Determine the (X, Y) coordinate at the center of the cell enclosing the given text.  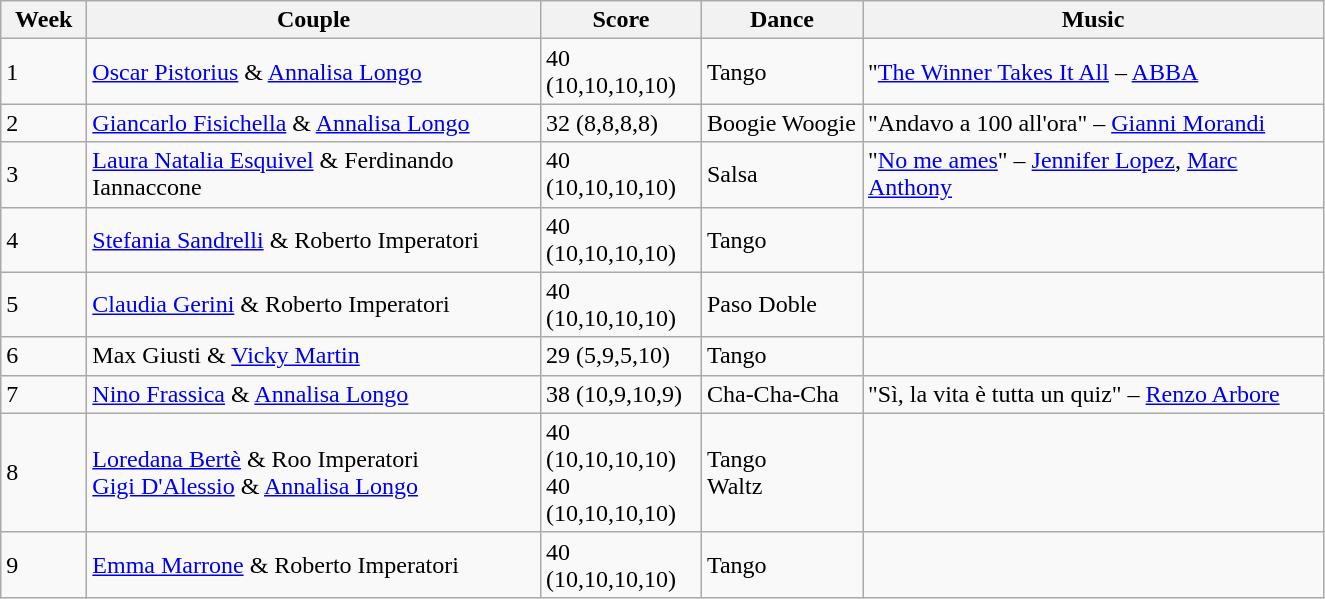
Loredana Bertè & Roo ImperatoriGigi D'Alessio & Annalisa Longo (314, 472)
Oscar Pistorius & Annalisa Longo (314, 72)
Paso Doble (782, 304)
32 (8,8,8,8) (620, 123)
"Sì, la vita è tutta un quiz" – Renzo Arbore (1092, 394)
Cha-Cha-Cha (782, 394)
3 (44, 174)
6 (44, 356)
Stefania Sandrelli & Roberto Imperatori (314, 240)
Score (620, 20)
Claudia Gerini & Roberto Imperatori (314, 304)
"The Winner Takes It All – ABBA (1092, 72)
38 (10,9,10,9) (620, 394)
8 (44, 472)
Boogie Woogie (782, 123)
9 (44, 564)
Music (1092, 20)
1 (44, 72)
Giancarlo Fisichella & Annalisa Longo (314, 123)
7 (44, 394)
"Andavo a 100 all'ora" – Gianni Morandi (1092, 123)
5 (44, 304)
4 (44, 240)
"No me ames" – Jennifer Lopez, Marc Anthony (1092, 174)
Couple (314, 20)
Laura Natalia Esquivel & Ferdinando Iannaccone (314, 174)
TangoWaltz (782, 472)
Nino Frassica & Annalisa Longo (314, 394)
Dance (782, 20)
Week (44, 20)
2 (44, 123)
Emma Marrone & Roberto Imperatori (314, 564)
Max Giusti & Vicky Martin (314, 356)
40 (10,10,10,10)40 (10,10,10,10) (620, 472)
29 (5,9,5,10) (620, 356)
Salsa (782, 174)
